Detect which cell encompasses the target text, then output its [X, Y] center coordinate. 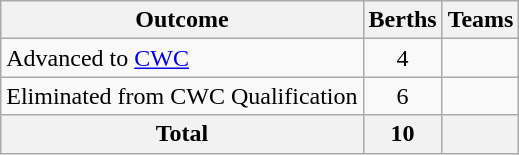
Outcome [182, 20]
Eliminated from CWC Qualification [182, 96]
4 [402, 58]
6 [402, 96]
10 [402, 134]
Berths [402, 20]
Advanced to CWC [182, 58]
Total [182, 134]
Teams [480, 20]
